Provide the [X, Y] coordinate of the cell's center where the given text is located.  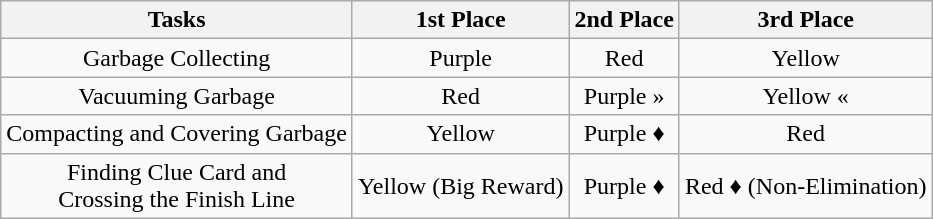
3rd Place [806, 20]
Yellow (Big Reward) [460, 186]
2nd Place [624, 20]
Vacuuming Garbage [177, 96]
Red ♦ (Non-Elimination) [806, 186]
Finding Clue Card and Crossing the Finish Line [177, 186]
Compacting and Covering Garbage [177, 134]
Tasks [177, 20]
1st Place [460, 20]
Purple » [624, 96]
Garbage Collecting [177, 58]
Purple [460, 58]
Yellow « [806, 96]
